Provide the [x, y] coordinate of the cell's center where the given text is located.  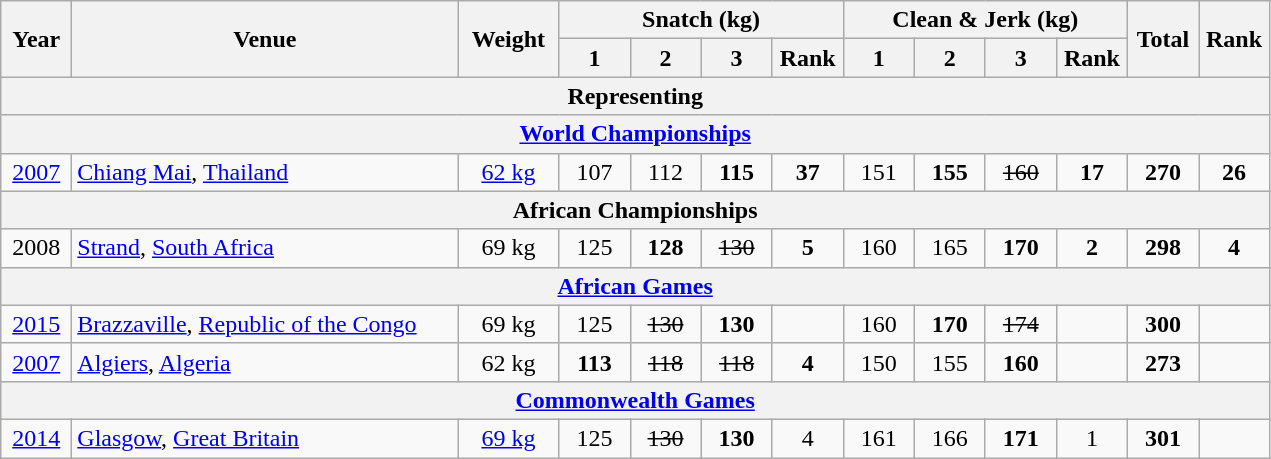
300 [1162, 324]
Algiers, Algeria [265, 362]
171 [1020, 438]
128 [666, 248]
150 [878, 362]
115 [736, 172]
112 [666, 172]
37 [808, 172]
298 [1162, 248]
Snatch (kg) [701, 20]
African Championships [636, 210]
161 [878, 438]
Brazzaville, Republic of the Congo [265, 324]
270 [1162, 172]
Clean & Jerk (kg) [985, 20]
113 [594, 362]
Commonwealth Games [636, 400]
Strand, South Africa [265, 248]
301 [1162, 438]
5 [808, 248]
Weight [508, 39]
2008 [36, 248]
Representing [636, 96]
273 [1162, 362]
26 [1234, 172]
174 [1020, 324]
2014 [36, 438]
World Championships [636, 134]
17 [1092, 172]
2015 [36, 324]
151 [878, 172]
165 [950, 248]
166 [950, 438]
Year [36, 39]
Total [1162, 39]
Venue [265, 39]
African Games [636, 286]
Chiang Mai, Thailand [265, 172]
Glasgow, Great Britain [265, 438]
107 [594, 172]
